Return the (X, Y) coordinate for the center point of the cell that contains the specified text.  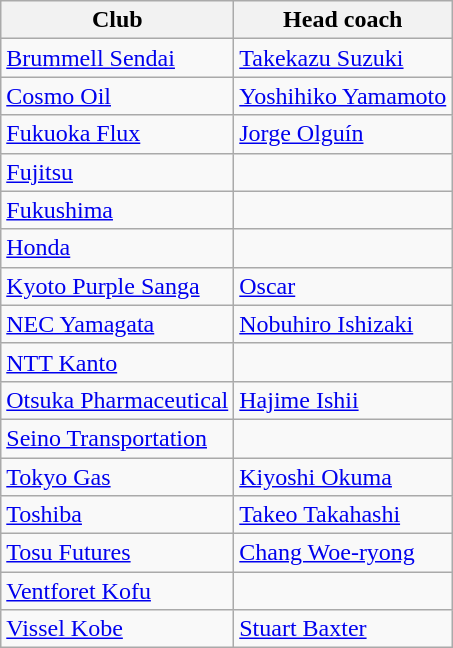
Honda (118, 248)
NTT Kanto (118, 362)
Kyoto Purple Sanga (118, 286)
Oscar (343, 286)
NEC Yamagata (118, 324)
Vissel Kobe (118, 629)
Fujitsu (118, 172)
Tokyo Gas (118, 477)
Fukushima (118, 210)
Club (118, 20)
Cosmo Oil (118, 96)
Ventforet Kofu (118, 591)
Fukuoka Flux (118, 134)
Tosu Futures (118, 553)
Yoshihiko Yamamoto (343, 96)
Takekazu Suzuki (343, 58)
Toshiba (118, 515)
Chang Woe-ryong (343, 553)
Brummell Sendai (118, 58)
Stuart Baxter (343, 629)
Seino Transportation (118, 438)
Kiyoshi Okuma (343, 477)
Hajime Ishii (343, 400)
Jorge Olguín (343, 134)
Otsuka Pharmaceutical (118, 400)
Head coach (343, 20)
Nobuhiro Ishizaki (343, 324)
Takeo Takahashi (343, 515)
